Return the (x, y) coordinate for the center point of the cell that contains the specified text.  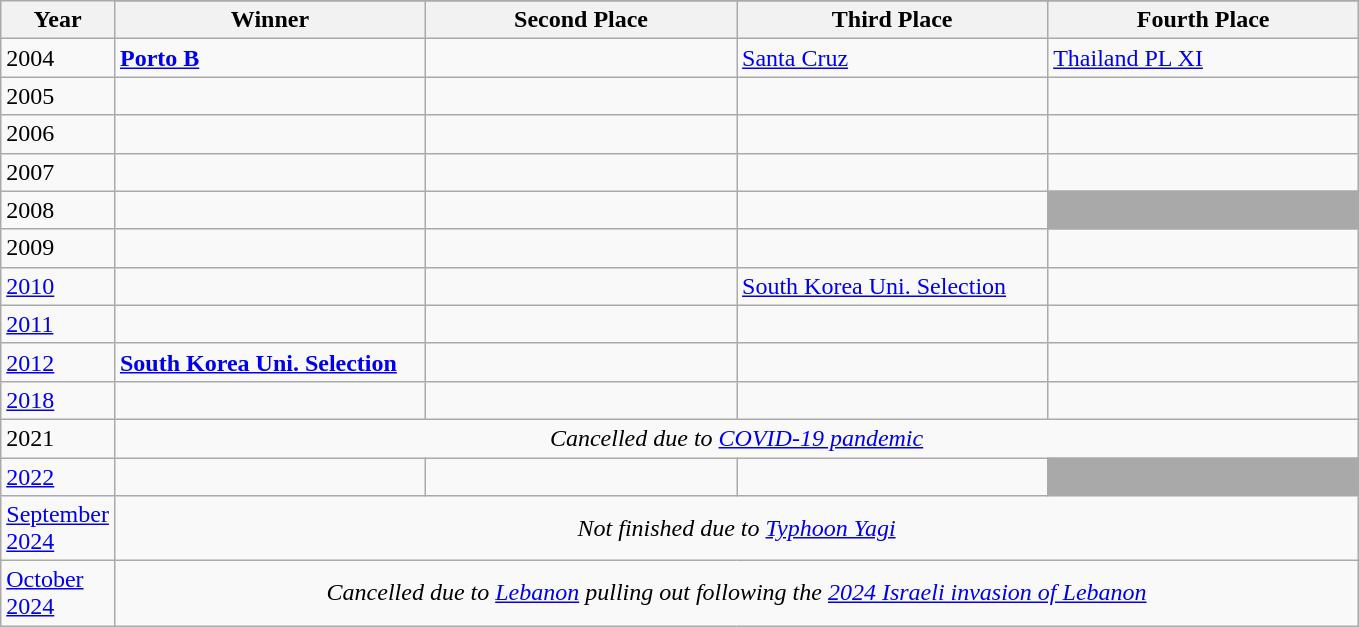
2005 (58, 96)
2007 (58, 172)
Thailand PL XI (1204, 58)
Cancelled due to COVID-19 pandemic (736, 438)
2004 (58, 58)
2006 (58, 134)
2012 (58, 362)
Winner (270, 20)
2018 (58, 400)
Porto B (270, 58)
Year (58, 20)
Fourth Place (1204, 20)
2011 (58, 324)
2010 (58, 286)
2008 (58, 210)
Santa Cruz (892, 58)
Second Place (582, 20)
Cancelled due to Lebanon pulling out following the 2024 Israeli invasion of Lebanon (736, 594)
2021 (58, 438)
September 2024 (58, 528)
October 2024 (58, 594)
Not finished due to Typhoon Yagi (736, 528)
Third Place (892, 20)
2022 (58, 477)
2009 (58, 248)
